Search for the cell housing the specified text and yield its (x, y) center coordinate. 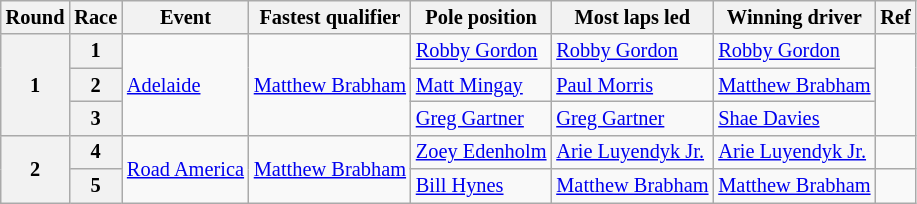
Shae Davies (794, 118)
5 (96, 186)
Winning driver (794, 17)
Paul Morris (632, 85)
Bill Hynes (481, 186)
Pole position (481, 17)
Most laps led (632, 17)
3 (96, 118)
4 (96, 152)
Road America (186, 168)
Ref (895, 17)
Fastest qualifier (330, 17)
Event (186, 17)
Adelaide (186, 84)
Matt Mingay (481, 85)
Round (36, 17)
Zoey Edenholm (481, 152)
Race (96, 17)
